Extract the [x, y] coordinate from the center of the cell holding the provided text.  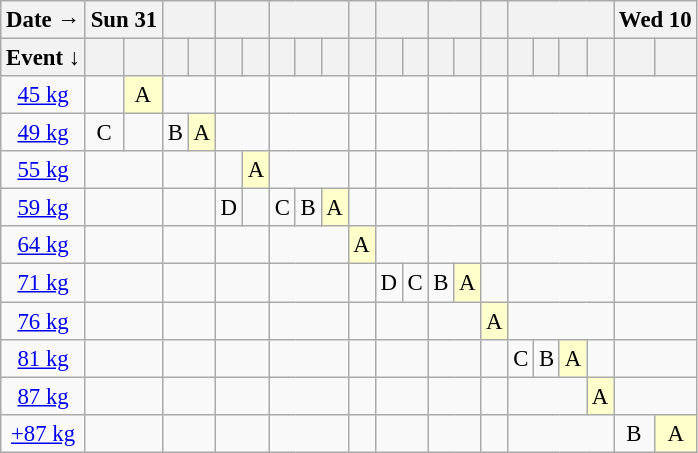
64 kg [44, 245]
Wed 10 [656, 20]
49 kg [44, 133]
Date → [44, 20]
87 kg [44, 396]
76 kg [44, 321]
Sun 31 [124, 20]
59 kg [44, 208]
81 kg [44, 358]
71 kg [44, 283]
+87 kg [44, 433]
45 kg [44, 95]
Event ↓ [44, 58]
55 kg [44, 170]
